Pinpoint the cell where the given text exists, returning its [X, Y] midpoint coordinate. 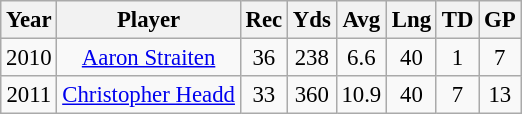
6.6 [361, 58]
2010 [29, 58]
Yds [312, 20]
TD [457, 20]
36 [264, 58]
Aaron Straiten [148, 58]
1 [457, 58]
Rec [264, 20]
Year [29, 20]
GP [500, 20]
Lng [412, 20]
Christopher Headd [148, 95]
13 [500, 95]
360 [312, 95]
238 [312, 58]
Avg [361, 20]
Player [148, 20]
10.9 [361, 95]
2011 [29, 95]
33 [264, 95]
